Return [x, y] of the center of cell containing provided text 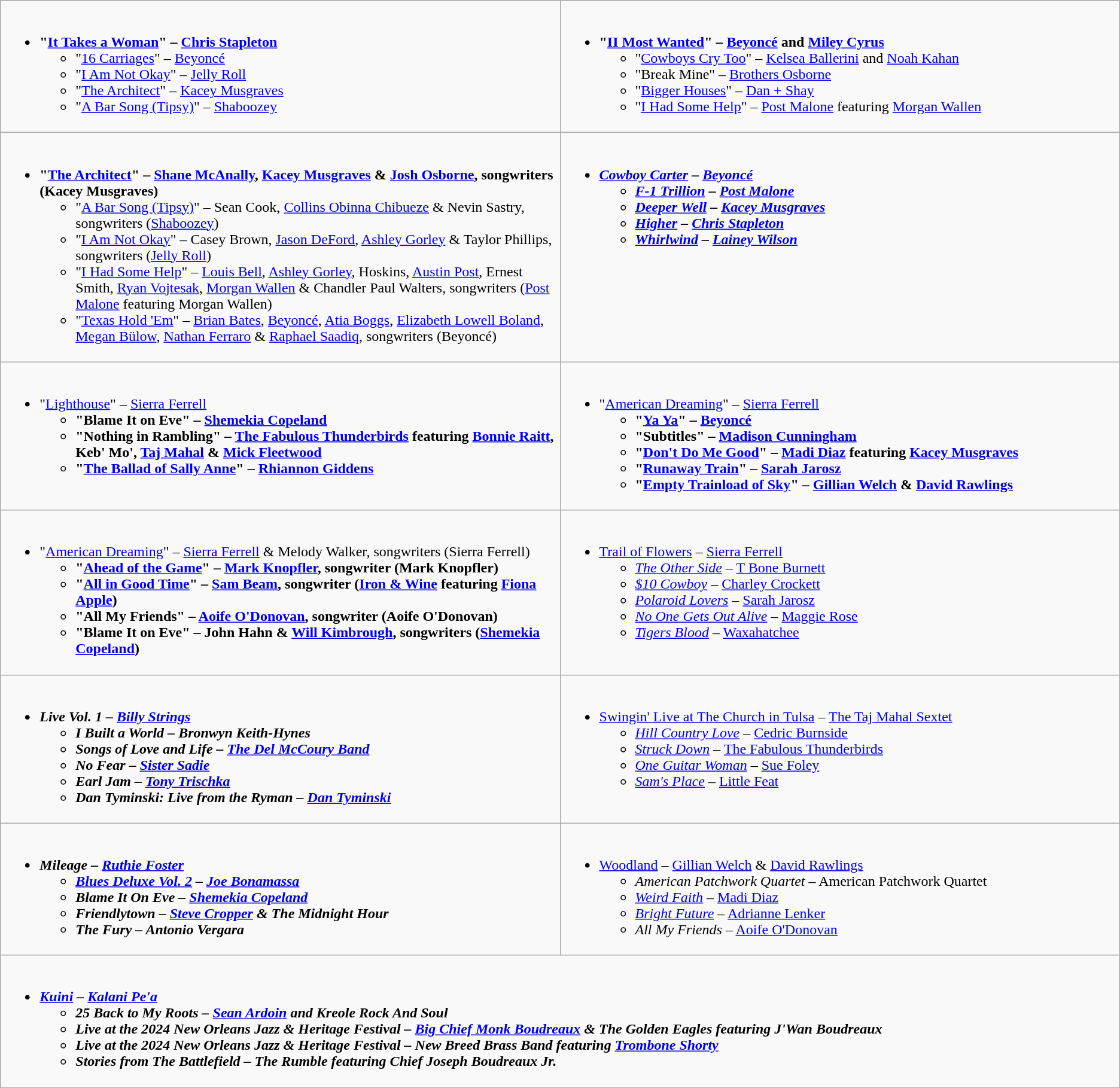
Cowboy Carter – BeyoncéF-1 Trillion – Post MaloneDeeper Well – Kacey MusgravesHigher – Chris StapletonWhirlwind – Lainey Wilson [840, 248]
